Locate the cell with the specified text and output its [X, Y] center coordinate. 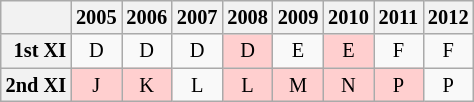
1st XI [36, 51]
2011 [398, 17]
2005 [96, 17]
N [348, 85]
J [96, 85]
2012 [448, 17]
2nd XI [36, 85]
M [298, 85]
K [147, 85]
2007 [197, 17]
2008 [247, 17]
2010 [348, 17]
2006 [147, 17]
2009 [298, 17]
